Detect which cell encompasses the target text, then output its (x, y) center coordinate. 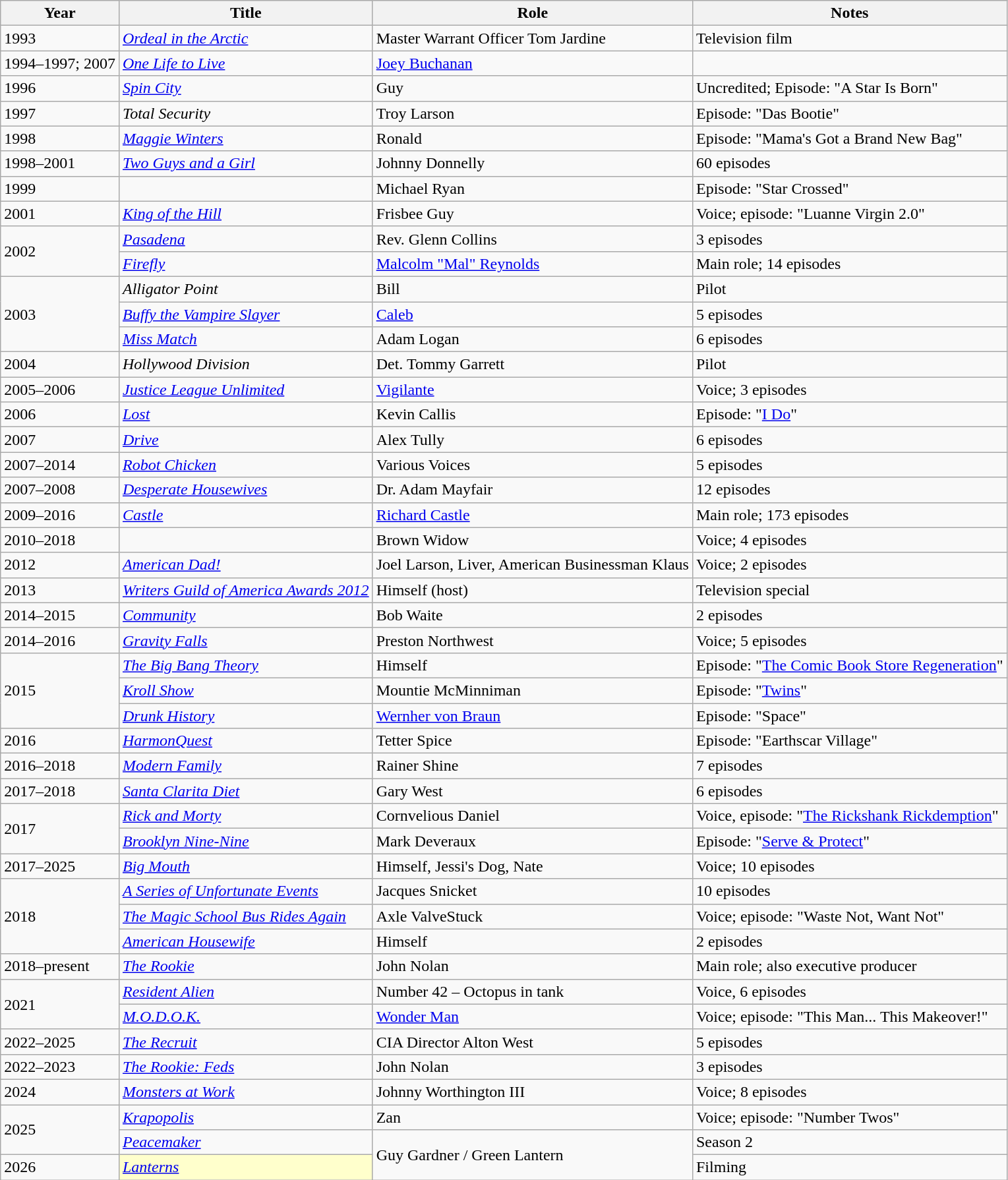
Himself, Jessi's Dog, Nate (533, 866)
Resident Alien (245, 991)
Voice; 2 episodes (849, 565)
Wernher von Braun (533, 715)
Hollywood Division (245, 365)
HarmonQuest (245, 741)
Krapopolis (245, 1117)
Episode: "Star Crossed" (849, 189)
Santa Clarita Diet (245, 791)
Joey Buchanan (533, 63)
The Recruit (245, 1042)
Voice; episode: "This Man... This Makeover!" (849, 1017)
Voice; 5 episodes (849, 640)
2014–2015 (60, 615)
A Series of Unfortunate Events (245, 891)
Episode: "I Do" (849, 415)
Alex Tully (533, 440)
Troy Larson (533, 113)
Voice; 4 episodes (849, 540)
Gary West (533, 791)
Television film (849, 38)
Kevin Callis (533, 415)
Master Warrant Officer Tom Jardine (533, 38)
Joel Larson, Liver, American Businessman Klaus (533, 565)
Rainer Shine (533, 766)
2021 (60, 1004)
2012 (60, 565)
Voice; episode: "Waste Not, Want Not" (849, 916)
Bill (533, 289)
American Housewife (245, 941)
Main role; 173 episodes (849, 515)
Main role; also executive producer (849, 966)
Guy (533, 88)
Total Security (245, 113)
Episode: "Earthscar Village" (849, 741)
Johnny Donnelly (533, 163)
Episode: "Das Bootie" (849, 113)
Cornvelious Daniel (533, 816)
Lanterns (245, 1167)
Peacemaker (245, 1142)
10 episodes (849, 891)
Mark Deveraux (533, 841)
Jacques Snicket (533, 891)
2022–2023 (60, 1067)
King of the Hill (245, 214)
Robot Chicken (245, 465)
2016 (60, 741)
CIA Director Alton West (533, 1042)
Voice; 8 episodes (849, 1092)
Justice League Unlimited (245, 390)
2014–2016 (60, 640)
Richard Castle (533, 515)
Title (245, 13)
Vigilante (533, 390)
2026 (60, 1167)
Desperate Housewives (245, 490)
Rick and Morty (245, 816)
Voice; 3 episodes (849, 390)
Maggie Winters (245, 138)
Episode: "Space" (849, 715)
Caleb (533, 314)
2005–2006 (60, 390)
2016–2018 (60, 766)
The Rookie: Feds (245, 1067)
One Life to Live (245, 63)
Drunk History (245, 715)
Monsters at Work (245, 1092)
Kroll Show (245, 690)
2025 (60, 1130)
2004 (60, 365)
Castle (245, 515)
Season 2 (849, 1142)
2017–2018 (60, 791)
Role (533, 13)
Johnny Worthington III (533, 1092)
2007 (60, 440)
Brown Widow (533, 540)
2009–2016 (60, 515)
Episode: "Mama's Got a Brand New Bag" (849, 138)
2017 (60, 829)
60 episodes (849, 163)
Television special (849, 590)
Det. Tommy Garrett (533, 365)
Tetter Spice (533, 741)
2001 (60, 214)
Pasadena (245, 239)
Uncredited; Episode: "A Star Is Born" (849, 88)
Mountie McMinniman (533, 690)
2017–2025 (60, 866)
Brooklyn Nine-Nine (245, 841)
M.O.D.O.K. (245, 1017)
Community (245, 615)
Spin City (245, 88)
Zan (533, 1117)
Two Guys and a Girl (245, 163)
1996 (60, 88)
The Big Bang Theory (245, 665)
Firefly (245, 264)
Wonder Man (533, 1017)
2013 (60, 590)
Episode: "Serve & Protect" (849, 841)
Number 42 – Octopus in tank (533, 991)
Voice; 10 episodes (849, 866)
Bob Waite (533, 615)
Himself (host) (533, 590)
1994–1997; 2007 (60, 63)
Buffy the Vampire Slayer (245, 314)
Big Mouth (245, 866)
2024 (60, 1092)
2015 (60, 690)
Voice, 6 episodes (849, 991)
Writers Guild of America Awards 2012 (245, 590)
Voice, episode: "The Rickshank Rickdemption" (849, 816)
Lost (245, 415)
Voice; episode: "Number Twos" (849, 1117)
Frisbee Guy (533, 214)
Alligator Point (245, 289)
Malcolm "Mal" Reynolds (533, 264)
1998–2001 (60, 163)
Michael Ryan (533, 189)
Episode: "Twins" (849, 690)
Main role; 14 episodes (849, 264)
2006 (60, 415)
2003 (60, 314)
Voice; episode: "Luanne Virgin 2.0" (849, 214)
2022–2025 (60, 1042)
Ronald (533, 138)
The Rookie (245, 966)
Ordeal in the Arctic (245, 38)
Rev. Glenn Collins (533, 239)
Modern Family (245, 766)
Preston Northwest (533, 640)
Year (60, 13)
Adam Logan (533, 339)
1998 (60, 138)
Notes (849, 13)
Miss Match (245, 339)
1999 (60, 189)
2010–2018 (60, 540)
Filming (849, 1167)
Dr. Adam Mayfair (533, 490)
Guy Gardner / Green Lantern (533, 1155)
Gravity Falls (245, 640)
2018 (60, 916)
1993 (60, 38)
7 episodes (849, 766)
Axle ValveStuck (533, 916)
Episode: "The Comic Book Store Regeneration" (849, 665)
Drive (245, 440)
2002 (60, 251)
2007–2008 (60, 490)
Various Voices (533, 465)
American Dad! (245, 565)
2007–2014 (60, 465)
2018–present (60, 966)
12 episodes (849, 490)
The Magic School Bus Rides Again (245, 916)
1997 (60, 113)
